Capture the cell that displays the provided text and extract its [X, Y] central coordinate. 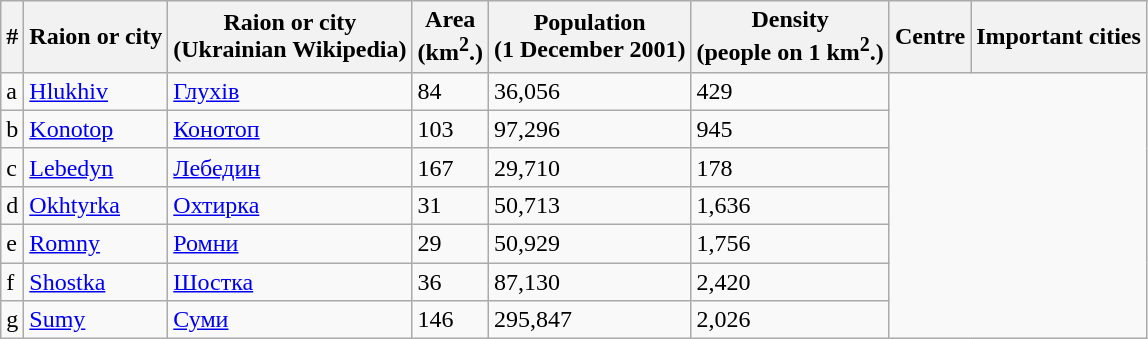
103 [450, 129]
b [12, 129]
Raion or city [96, 37]
2,420 [790, 282]
178 [790, 167]
31 [450, 205]
87,130 [590, 282]
1,756 [790, 244]
29 [450, 244]
Romny [96, 244]
Shostka [96, 282]
2,026 [790, 320]
146 [450, 320]
Density(people on 1 km2.) [790, 37]
Raion or city(Ukrainian Wikipedia) [290, 37]
Лебедин [290, 167]
Глухів [290, 91]
36,056 [590, 91]
295,847 [590, 320]
36 [450, 282]
945 [790, 129]
f [12, 282]
g [12, 320]
Important cities [1059, 37]
d [12, 205]
167 [450, 167]
50,713 [590, 205]
Конотоп [290, 129]
Hlukhiv [96, 91]
Area(km2.) [450, 37]
Sumy [96, 320]
97,296 [590, 129]
Шостка [290, 282]
1,636 [790, 205]
# [12, 37]
Суми [290, 320]
Okhtyrka [96, 205]
Population(1 December 2001) [590, 37]
Охтирка [290, 205]
Ромни [290, 244]
29,710 [590, 167]
50,929 [590, 244]
Centre [930, 37]
e [12, 244]
a [12, 91]
84 [450, 91]
Lebedyn [96, 167]
c [12, 167]
429 [790, 91]
Konotop [96, 129]
